Extract the [X, Y] coordinate from the center of the cell holding the provided text.  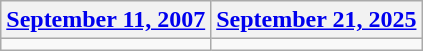
September 21, 2025 [316, 20]
September 11, 2007 [106, 20]
